Return [x, y] of the center of cell containing provided text 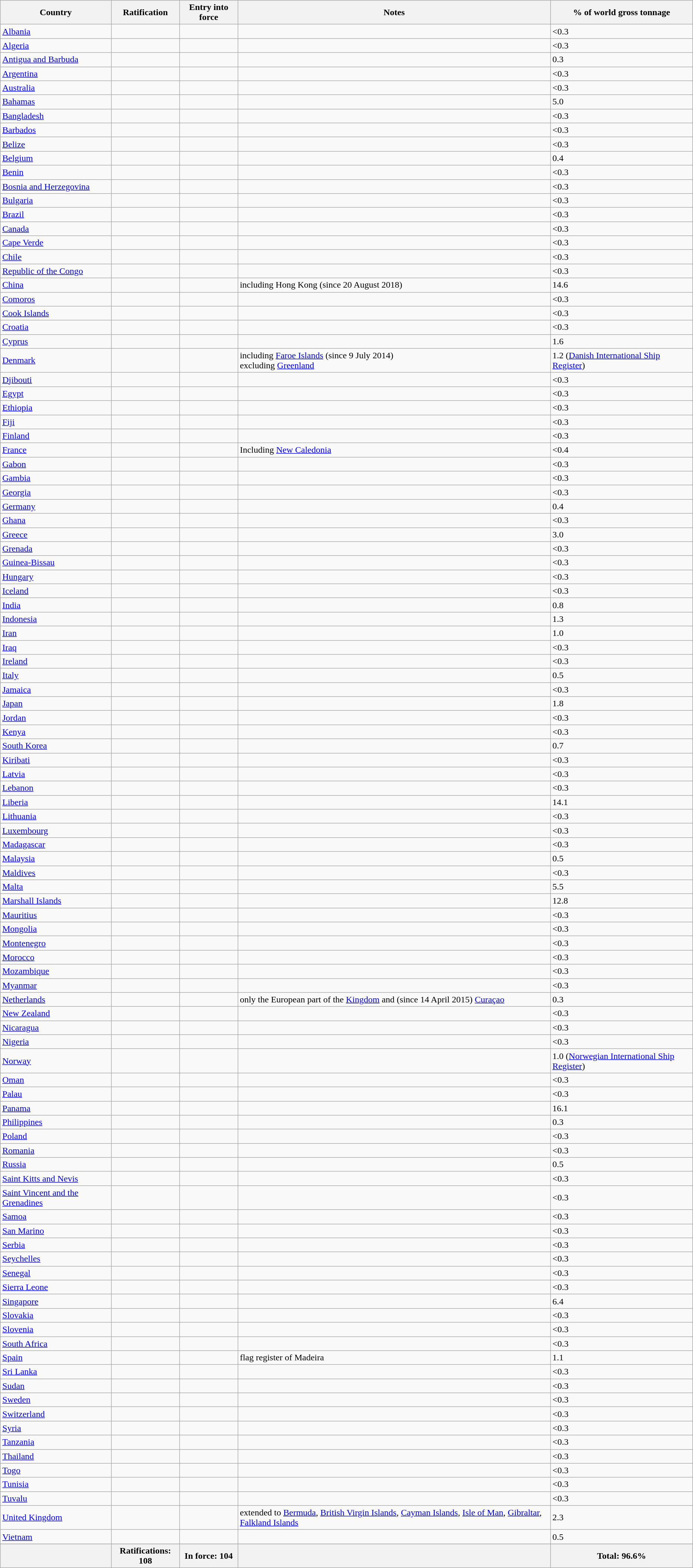
% of world gross tonnage [622, 13]
Slovenia [56, 1329]
India [56, 605]
12.8 [622, 901]
In force: 104 [209, 1555]
Country [56, 13]
Canada [56, 229]
Mauritius [56, 915]
Finland [56, 436]
16.1 [622, 1108]
New Zealand [56, 1013]
1.8 [622, 704]
South Africa [56, 1343]
Slovakia [56, 1315]
Luxembourg [56, 830]
Jordan [56, 718]
United Kingdom [56, 1518]
Saint Kitts and Nevis [56, 1179]
Algeria [56, 46]
Ratification [145, 13]
5.5 [622, 887]
Belgium [56, 158]
Lebanon [56, 788]
Togo [56, 1470]
Albania [56, 31]
Kiribati [56, 760]
2.3 [622, 1518]
San Marino [56, 1231]
Bangladesh [56, 116]
1.2 (Danish International Ship Register) [622, 361]
Comoros [56, 299]
Notes [394, 13]
including Faroe Islands (since 9 July 2014)excluding Greenland [394, 361]
Kenya [56, 732]
3.0 [622, 535]
Singapore [56, 1301]
Spain [56, 1358]
Cook Islands [56, 313]
Poland [56, 1136]
Nigeria [56, 1042]
Iran [56, 633]
extended to Bermuda, British Virgin Islands, Cayman Islands, Isle of Man, Gibraltar, Falkland Islands [394, 1518]
flag register of Madeira [394, 1358]
Maldives [56, 872]
Lithuania [56, 816]
Tuvalu [56, 1498]
Iraq [56, 647]
Bosnia and Herzegovina [56, 186]
Gabon [56, 464]
Jamaica [56, 690]
14.1 [622, 802]
Malta [56, 887]
Benin [56, 172]
Malaysia [56, 858]
Fiji [56, 422]
Mongolia [56, 929]
South Korea [56, 746]
Vietnam [56, 1537]
Myanmar [56, 985]
Oman [56, 1080]
5.0 [622, 102]
Chile [56, 257]
Marshall Islands [56, 901]
Antigua and Barbuda [56, 60]
Bahamas [56, 102]
Entry into force [209, 13]
Bulgaria [56, 201]
Georgia [56, 492]
Palau [56, 1094]
Tunisia [56, 1484]
0.8 [622, 605]
Sweden [56, 1400]
1.0 [622, 633]
1.3 [622, 619]
including Hong Kong (since 20 August 2018) [394, 285]
Philippines [56, 1122]
Latvia [56, 774]
6.4 [622, 1301]
Netherlands [56, 999]
only the European part of the Kingdom and (since 14 April 2015) Curaçao [394, 999]
Italy [56, 676]
Samoa [56, 1217]
Cyprus [56, 341]
Ireland [56, 661]
Grenada [56, 549]
1.0 (Norwegian International Ship Register) [622, 1061]
Gambia [56, 478]
Panama [56, 1108]
Denmark [56, 361]
China [56, 285]
Serbia [56, 1245]
Australia [56, 88]
Germany [56, 506]
Romania [56, 1150]
Mozambique [56, 971]
Switzerland [56, 1414]
Thailand [56, 1456]
14.6 [622, 285]
1.1 [622, 1358]
Montenegro [56, 943]
Liberia [56, 802]
Including New Caledonia [394, 450]
Indonesia [56, 619]
Brazil [56, 215]
Cape Verde [56, 243]
Egypt [56, 393]
Ratifications: 108 [145, 1555]
Senegal [56, 1273]
Total: 96.6% [622, 1555]
Guinea-Bissau [56, 563]
Ethiopia [56, 408]
Sudan [56, 1386]
Norway [56, 1061]
Iceland [56, 591]
Republic of the Congo [56, 271]
Barbados [56, 130]
<0.4 [622, 450]
Belize [56, 144]
Croatia [56, 327]
0.7 [622, 746]
Nicaragua [56, 1028]
Syria [56, 1428]
1.6 [622, 341]
Sri Lanka [56, 1372]
France [56, 450]
Japan [56, 704]
Madagascar [56, 844]
Morocco [56, 957]
Sierra Leone [56, 1287]
Greece [56, 535]
Hungary [56, 577]
Djibouti [56, 379]
Saint Vincent and the Grenadines [56, 1198]
Russia [56, 1165]
Tanzania [56, 1442]
Seychelles [56, 1259]
Argentina [56, 74]
Ghana [56, 520]
